Return the (x, y) coordinate for the center point of the cell that contains the specified text.  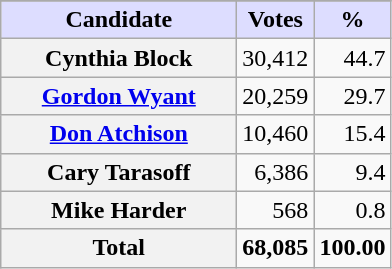
0.8 (352, 210)
68,085 (276, 248)
29.7 (352, 96)
9.4 (352, 172)
44.7 (352, 58)
Total (119, 248)
20,259 (276, 96)
6,386 (276, 172)
100.00 (352, 248)
Candidate (119, 20)
10,460 (276, 134)
Cynthia Block (119, 58)
Gordon Wyant (119, 96)
% (352, 20)
Votes (276, 20)
15.4 (352, 134)
Don Atchison (119, 134)
568 (276, 210)
Mike Harder (119, 210)
Cary Tarasoff (119, 172)
30,412 (276, 58)
